Return [X, Y] of the center of cell containing provided text 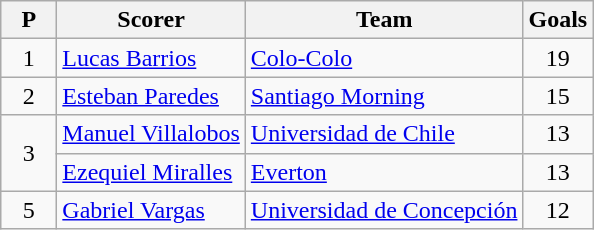
1 [29, 58]
Scorer [152, 20]
19 [558, 58]
Everton [384, 172]
3 [29, 153]
Goals [558, 20]
12 [558, 210]
Universidad de Concepción [384, 210]
2 [29, 96]
Santiago Morning [384, 96]
Lucas Barrios [152, 58]
Colo-Colo [384, 58]
Manuel Villalobos [152, 134]
Ezequiel Miralles [152, 172]
Esteban Paredes [152, 96]
Team [384, 20]
5 [29, 210]
P [29, 20]
Gabriel Vargas [152, 210]
15 [558, 96]
Universidad de Chile [384, 134]
